Output the (x, y) coordinate of the center of the cell containing the given text.  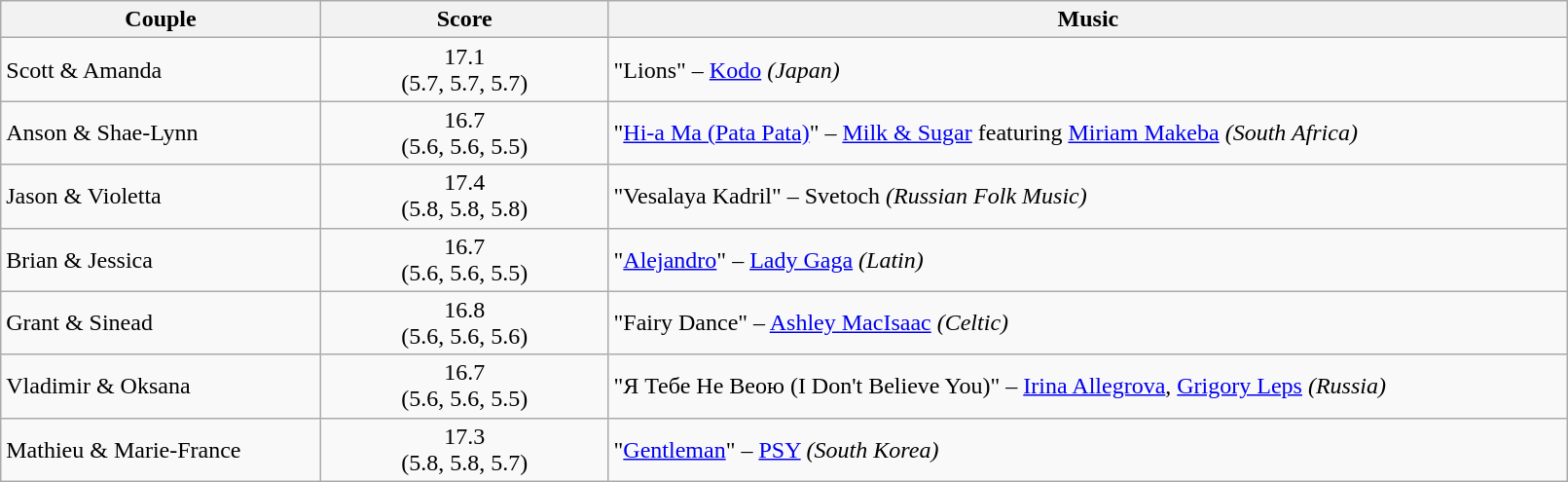
17.1 (5.7, 5.7, 5.7) (464, 70)
"Gentleman" – PSY (South Korea) (1088, 450)
Jason & Violetta (162, 197)
"Fairy Dance" – Ashley MacIsaac (Celtic) (1088, 323)
17.3 (5.8, 5.8, 5.7) (464, 450)
Couple (162, 19)
"Hi-a Ma (Pata Pata)" – Milk & Sugar featuring Miriam Makeba (South Africa) (1088, 132)
Anson & Shae-Lynn (162, 132)
Music (1088, 19)
"Я Тебе Не Веою (I Don't Believe You)" – Irina Allegrova, Grigory Leps (Russia) (1088, 386)
16.8 (5.6, 5.6, 5.6) (464, 323)
Scott & Amanda (162, 70)
17.4 (5.8, 5.8, 5.8) (464, 197)
"Alejandro" – Lady Gaga (Latin) (1088, 259)
Score (464, 19)
Mathieu & Marie-France (162, 450)
"Vesalaya Kadril" – Svetoch (Russian Folk Music) (1088, 197)
Grant & Sinead (162, 323)
Vladimir & Oksana (162, 386)
Brian & Jessica (162, 259)
"Lions" – Kodo (Japan) (1088, 70)
